Capture the cell that displays the provided text and extract its (X, Y) central coordinate. 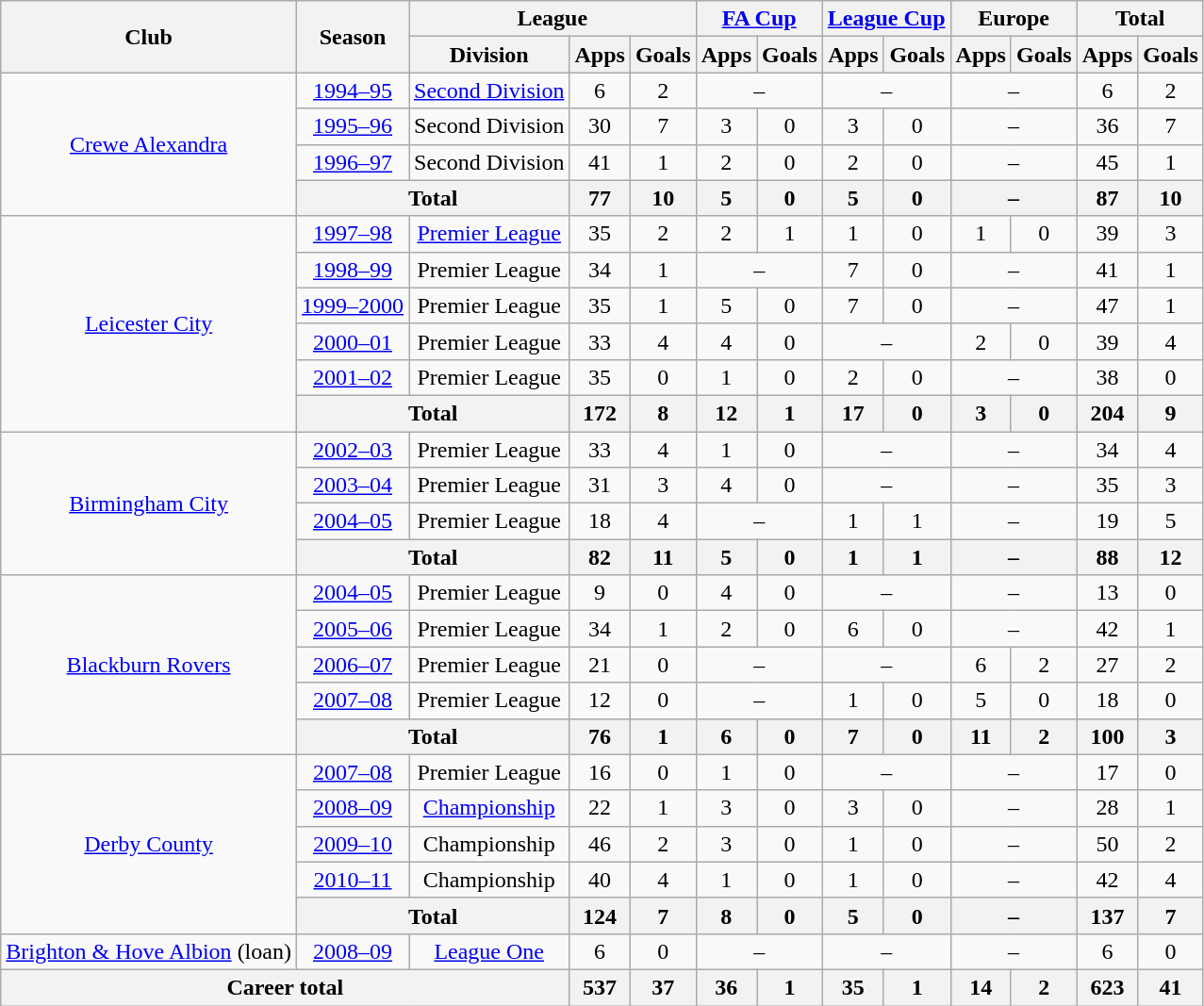
40 (600, 880)
Birmingham City (149, 503)
2010–11 (353, 880)
82 (600, 557)
2003–04 (353, 486)
100 (1107, 736)
League One (489, 951)
30 (600, 126)
22 (600, 808)
2005–06 (353, 629)
45 (1107, 162)
28 (1107, 808)
46 (600, 844)
27 (1107, 665)
1996–97 (353, 162)
172 (600, 413)
League (553, 19)
Derby County (149, 844)
League Cup (886, 19)
47 (1107, 305)
Leicester City (149, 323)
537 (600, 987)
204 (1107, 413)
2001–02 (353, 377)
31 (600, 486)
Crewe Alexandra (149, 144)
Club (149, 37)
Division (489, 55)
76 (600, 736)
137 (1107, 915)
88 (1107, 557)
Brighton & Hove Albion (loan) (149, 951)
1997–98 (353, 234)
1998–99 (353, 270)
37 (663, 987)
21 (600, 665)
Blackburn Rovers (149, 665)
13 (1107, 593)
2002–03 (353, 450)
FA Cup (759, 19)
19 (1107, 521)
1999–2000 (353, 305)
38 (1107, 377)
2006–07 (353, 665)
14 (981, 987)
1994–95 (353, 91)
Career total (285, 987)
2000–01 (353, 341)
77 (600, 198)
124 (600, 915)
623 (1107, 987)
2009–10 (353, 844)
50 (1107, 844)
87 (1107, 198)
Europe (1014, 19)
16 (600, 772)
1995–96 (353, 126)
Season (353, 37)
